Detect which cell encompasses the target text, then output its (X, Y) center coordinate. 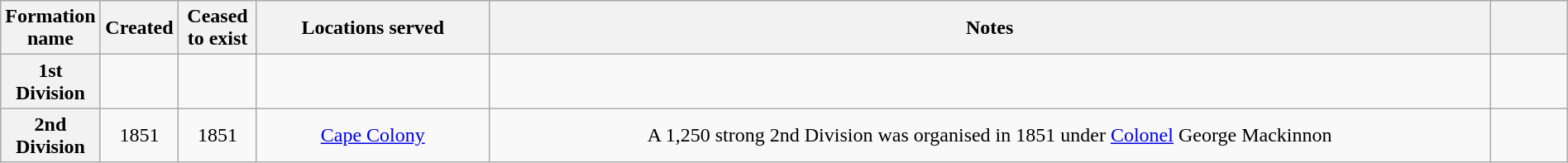
Created (139, 28)
Locations served (372, 28)
2nd Division (50, 136)
Notes (989, 28)
Cape Colony (372, 136)
1st Division (50, 81)
Ceased to exist (218, 28)
A 1,250 strong 2nd Division was organised in 1851 under Colonel George Mackinnon (989, 136)
Formation name (50, 28)
